For the text-containing cell, return its midpoint in [x, y] coordinate format. 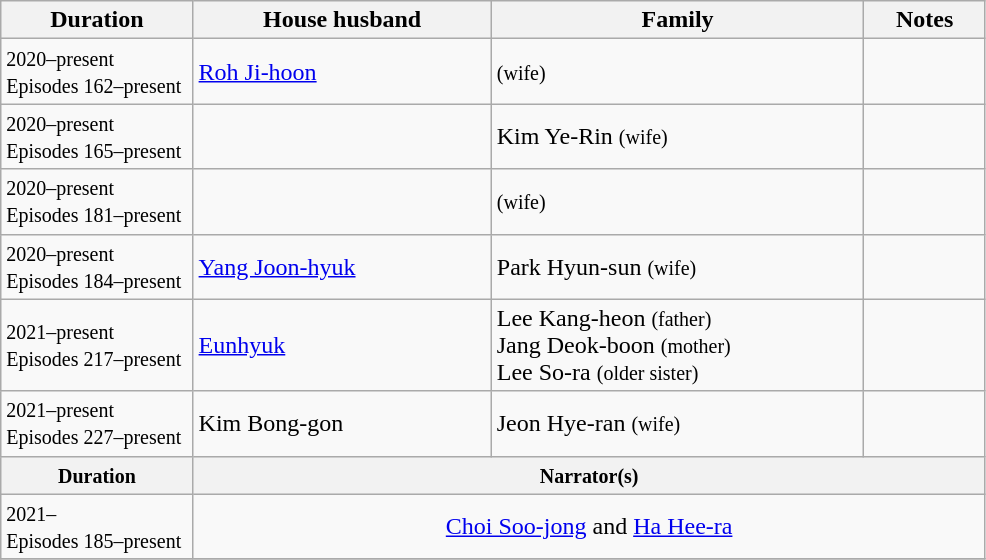
House husband [342, 20]
2021–Episodes 185–present [97, 526]
2021–presentEpisodes 227–present [97, 424]
Lee Kang-heon (father)Jang Deok-boon (mother) Lee So-ra (older sister) [678, 345]
Kim Bong-gon [342, 424]
Choi Soo-jong and Ha Hee-ra [589, 526]
Park Hyun-sun (wife) [678, 266]
2021–presentEpisodes 217–present [97, 345]
2020–presentEpisodes 162–present [97, 72]
Notes [924, 20]
Eunhyuk [342, 345]
Kim Ye-Rin (wife) [678, 136]
Narrator(s) [589, 475]
2020–presentEpisodes 181–present [97, 202]
Roh Ji-hoon [342, 72]
2020–presentEpisodes 165–present [97, 136]
Family [678, 20]
2020–presentEpisodes 184–present [97, 266]
Yang Joon-hyuk [342, 266]
Jeon Hye-ran (wife) [678, 424]
